Output the (X, Y) coordinate of the center of the cell containing the given text.  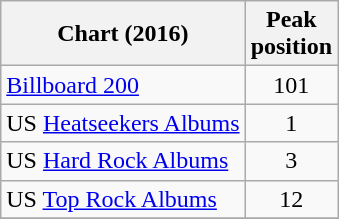
101 (291, 85)
US Hard Rock Albums (123, 161)
Chart (2016) (123, 34)
US Heatseekers Albums (123, 123)
12 (291, 199)
Billboard 200 (123, 85)
US Top Rock Albums (123, 199)
Peakposition (291, 34)
3 (291, 161)
1 (291, 123)
